Find where the given text appears and provide that cell's center as [X, Y] coordinate. 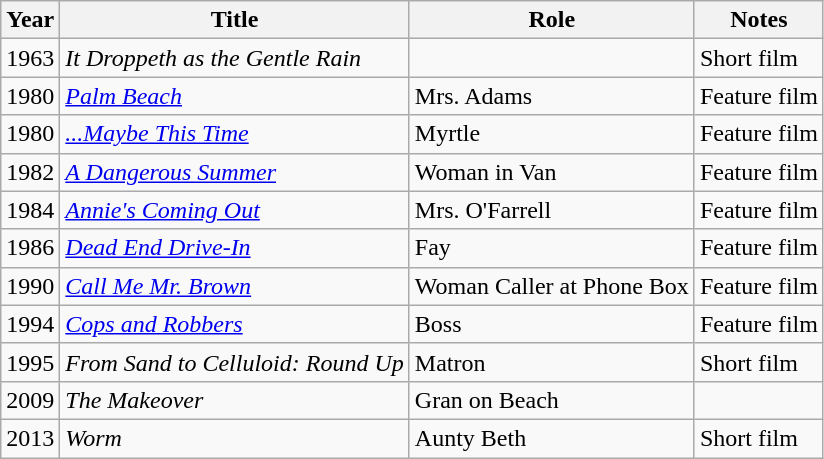
1984 [30, 210]
From Sand to Celluloid: Round Up [235, 362]
2009 [30, 400]
Aunty Beth [552, 438]
Worm [235, 438]
Mrs. O'Farrell [552, 210]
Annie's Coming Out [235, 210]
Fay [552, 248]
Cops and Robbers [235, 324]
Year [30, 20]
Palm Beach [235, 96]
Mrs. Adams [552, 96]
...Maybe This Time [235, 134]
Gran on Beach [552, 400]
Notes [758, 20]
The Makeover [235, 400]
1986 [30, 248]
Matron [552, 362]
Role [552, 20]
Call Me Mr. Brown [235, 286]
It Droppeth as the Gentle Rain [235, 58]
1982 [30, 172]
Boss [552, 324]
1994 [30, 324]
1995 [30, 362]
Dead End Drive-In [235, 248]
2013 [30, 438]
Myrtle [552, 134]
Woman in Van [552, 172]
1990 [30, 286]
1963 [30, 58]
Woman Caller at Phone Box [552, 286]
A Dangerous Summer [235, 172]
Title [235, 20]
